Find where the given text appears and provide that cell's center as (x, y) coordinate. 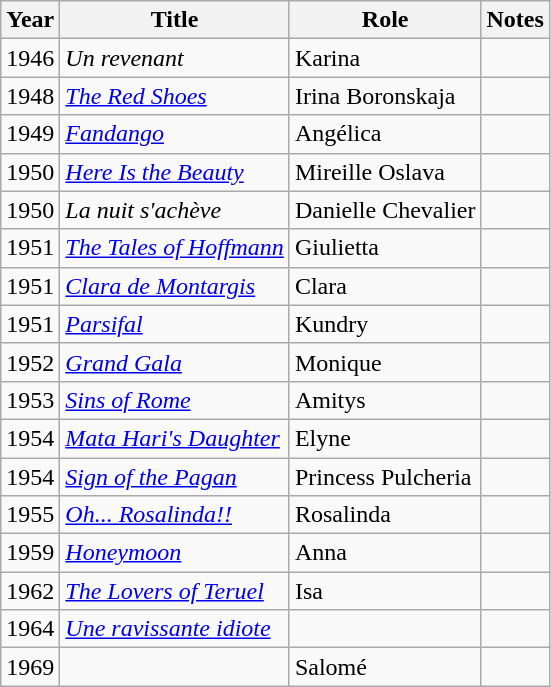
Karina (385, 58)
The Red Shoes (175, 96)
Rosalinda (385, 515)
Mireille Oslava (385, 172)
Princess Pulcheria (385, 477)
Grand Gala (175, 362)
1962 (30, 591)
1955 (30, 515)
La nuit s'achève (175, 210)
Elyne (385, 438)
Sins of Rome (175, 400)
Isa (385, 591)
Year (30, 20)
Fandango (175, 134)
1959 (30, 553)
Clara (385, 286)
1949 (30, 134)
Angélica (385, 134)
Anna (385, 553)
1964 (30, 629)
Notes (515, 20)
The Tales of Hoffmann (175, 248)
1948 (30, 96)
Giulietta (385, 248)
Sign of the Pagan (175, 477)
1946 (30, 58)
Monique (385, 362)
1952 (30, 362)
Danielle Chevalier (385, 210)
Honeymoon (175, 553)
Here Is the Beauty (175, 172)
Kundry (385, 324)
Irina Boronskaja (385, 96)
Parsifal (175, 324)
1969 (30, 667)
Une ravissante idiote (175, 629)
Salomé (385, 667)
Title (175, 20)
Amitys (385, 400)
Clara de Montargis (175, 286)
Role (385, 20)
The Lovers of Teruel (175, 591)
Mata Hari's Daughter (175, 438)
1953 (30, 400)
Un revenant (175, 58)
Oh... Rosalinda!! (175, 515)
